Detect which cell encompasses the target text, then output its [x, y] center coordinate. 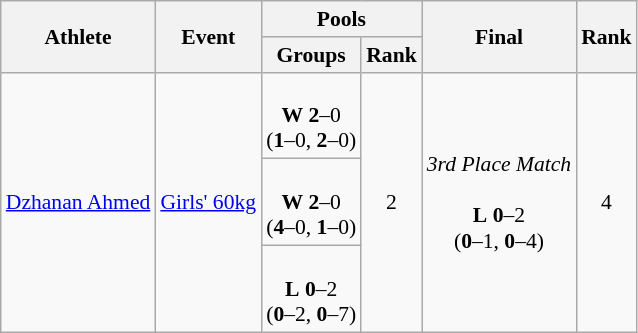
4 [606, 202]
Groups [311, 55]
Athlete [78, 36]
3rd Place MatchL 0–2(0–1, 0–4) [499, 202]
L 0–2(0–2, 0–7) [311, 290]
Pools [342, 19]
Event [208, 36]
Final [499, 36]
Girls' 60kg [208, 202]
W 2–0(4–0, 1–0) [311, 202]
W 2–0(1–0, 2–0) [311, 116]
2 [392, 202]
Dzhanan Ahmed [78, 202]
